Return [X, Y] of the center of cell containing provided text 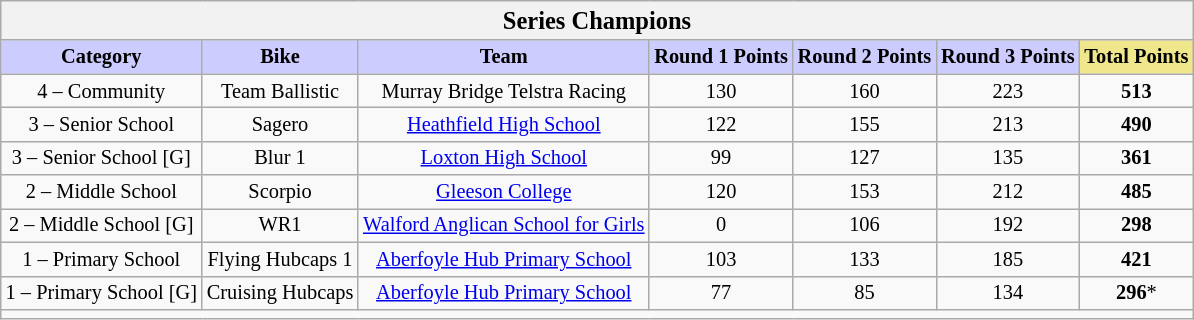
134 [1008, 293]
0 [720, 225]
127 [864, 158]
298 [1137, 225]
103 [720, 259]
106 [864, 225]
3 – Senior School [102, 124]
Team Ballistic [280, 91]
485 [1137, 192]
135 [1008, 158]
77 [720, 293]
130 [720, 91]
85 [864, 293]
Loxton High School [504, 158]
3 – Senior School [G] [102, 158]
513 [1137, 91]
212 [1008, 192]
Total Points [1137, 57]
Cruising Hubcaps [280, 293]
155 [864, 124]
2 – Middle School [G] [102, 225]
421 [1137, 259]
1 – Primary School [102, 259]
Murray Bridge Telstra Racing [504, 91]
296* [1137, 293]
185 [1008, 259]
Scorpio [280, 192]
Sagero [280, 124]
160 [864, 91]
Team [504, 57]
223 [1008, 91]
Gleeson College [504, 192]
Round 1 Points [720, 57]
Flying Hubcaps 1 [280, 259]
Round 3 Points [1008, 57]
2 – Middle School [102, 192]
Series Champions [597, 20]
Walford Anglican School for Girls [504, 225]
4 – Community [102, 91]
Category [102, 57]
120 [720, 192]
Heathfield High School [504, 124]
1 – Primary School [G] [102, 293]
153 [864, 192]
361 [1137, 158]
Round 2 Points [864, 57]
133 [864, 259]
192 [1008, 225]
490 [1137, 124]
122 [720, 124]
WR1 [280, 225]
213 [1008, 124]
99 [720, 158]
Blur 1 [280, 158]
Bike [280, 57]
